Search for the cell housing the specified text and yield its (X, Y) center coordinate. 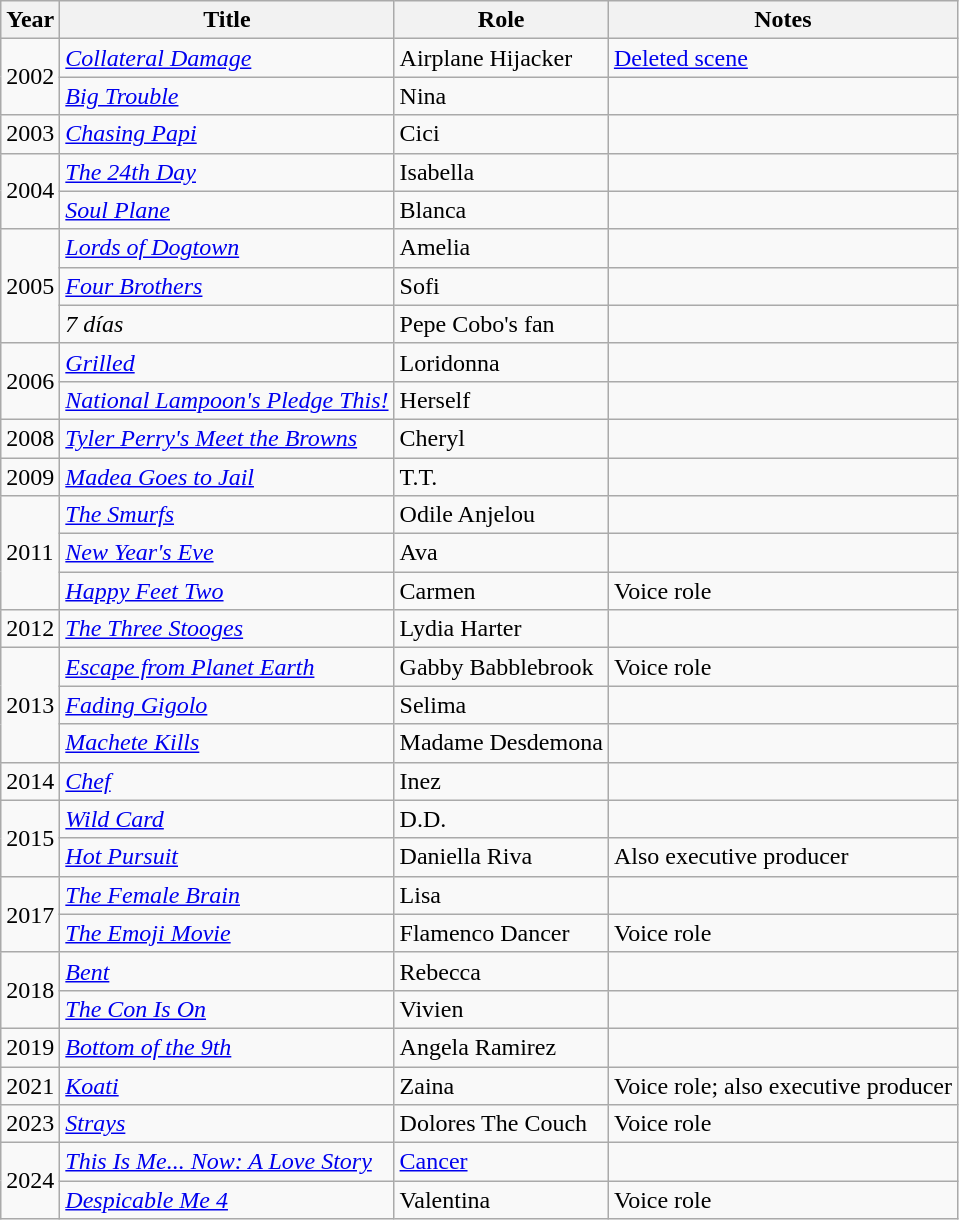
Herself (501, 400)
Loridonna (501, 362)
Odile Anjelou (501, 515)
Cheryl (501, 438)
Chasing Papi (227, 134)
Escape from Planet Earth (227, 667)
Voice role; also executive producer (782, 1085)
T.T. (501, 477)
2013 (30, 705)
The 24th Day (227, 172)
Sofi (501, 286)
2015 (30, 838)
2008 (30, 438)
Gabby Babblebrook (501, 667)
2002 (30, 77)
Despicable Me 4 (227, 1200)
2014 (30, 781)
Daniella Riva (501, 857)
Angela Ramirez (501, 1047)
The Female Brain (227, 895)
National Lampoon's Pledge This! (227, 400)
This Is Me... Now: A Love Story (227, 1162)
2003 (30, 134)
2017 (30, 914)
Flamenco Dancer (501, 933)
2004 (30, 191)
2011 (30, 553)
Ava (501, 553)
Strays (227, 1124)
Grilled (227, 362)
New Year's Eve (227, 553)
Valentina (501, 1200)
Bent (227, 971)
Airplane Hijacker (501, 58)
Cancer (501, 1162)
Pepe Cobo's fan (501, 324)
2024 (30, 1181)
2023 (30, 1124)
The Con Is On (227, 1009)
Wild Card (227, 819)
2012 (30, 629)
Big Trouble (227, 96)
2009 (30, 477)
Tyler Perry's Meet the Browns (227, 438)
Carmen (501, 591)
Title (227, 20)
Also executive producer (782, 857)
7 días (227, 324)
2006 (30, 381)
2019 (30, 1047)
D.D. (501, 819)
Madea Goes to Jail (227, 477)
Bottom of the 9th (227, 1047)
The Smurfs (227, 515)
Inez (501, 781)
Selima (501, 705)
Collateral Damage (227, 58)
2018 (30, 990)
Nina (501, 96)
The Emoji Movie (227, 933)
Vivien (501, 1009)
Deleted scene (782, 58)
Lords of Dogtown (227, 248)
The Three Stooges (227, 629)
Fading Gigolo (227, 705)
Amelia (501, 248)
Lydia Harter (501, 629)
Koati (227, 1085)
Isabella (501, 172)
2021 (30, 1085)
Blanca (501, 210)
2005 (30, 286)
Happy Feet Two (227, 591)
Lisa (501, 895)
Year (30, 20)
Madame Desdemona (501, 743)
Hot Pursuit (227, 857)
Rebecca (501, 971)
Chef (227, 781)
Cici (501, 134)
Soul Plane (227, 210)
Dolores The Couch (501, 1124)
Zaina (501, 1085)
Role (501, 20)
Machete Kills (227, 743)
Four Brothers (227, 286)
Notes (782, 20)
